From the cell containing the given text, extract its center point as (X, Y) coordinate. 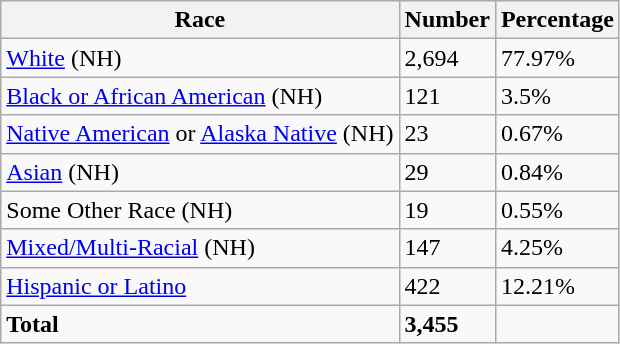
4.25% (557, 248)
0.84% (557, 172)
Hispanic or Latino (200, 286)
19 (447, 210)
Mixed/Multi-Racial (NH) (200, 248)
77.97% (557, 58)
23 (447, 134)
Asian (NH) (200, 172)
Black or African American (NH) (200, 96)
Total (200, 324)
White (NH) (200, 58)
121 (447, 96)
3.5% (557, 96)
Race (200, 20)
Some Other Race (NH) (200, 210)
0.67% (557, 134)
147 (447, 248)
12.21% (557, 286)
Percentage (557, 20)
3,455 (447, 324)
422 (447, 286)
Number (447, 20)
29 (447, 172)
2,694 (447, 58)
Native American or Alaska Native (NH) (200, 134)
0.55% (557, 210)
